Pinpoint the cell where the given text exists, returning its [X, Y] midpoint coordinate. 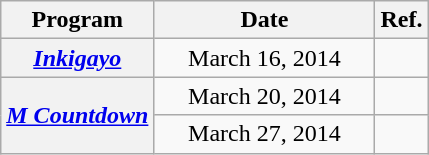
M Countdown [78, 115]
March 27, 2014 [264, 134]
Inkigayo [78, 58]
March 16, 2014 [264, 58]
Ref. [402, 20]
Date [264, 20]
Program [78, 20]
March 20, 2014 [264, 96]
